Determine the [x, y] coordinate at the center of the cell enclosing the given text.  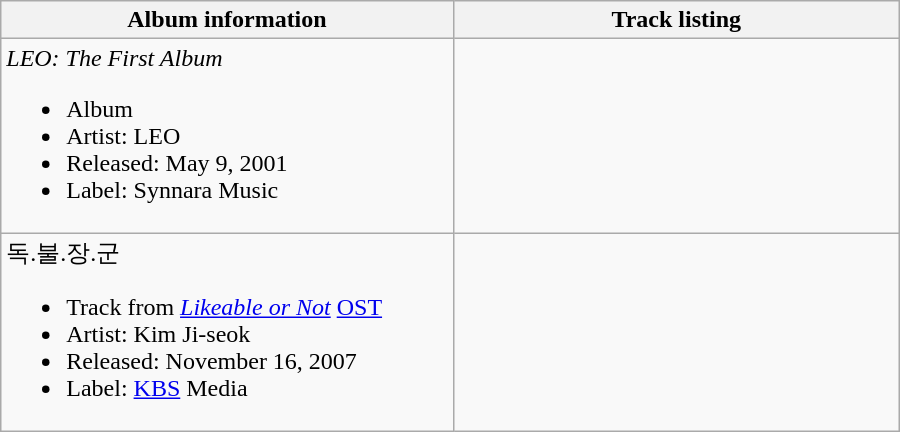
LEO: The First AlbumAlbumArtist: LEOReleased: May 9, 2001Label: Synnara Music [227, 136]
Track listing [676, 20]
Album information [227, 20]
독.불.장.군Track from Likeable or Not OSTArtist: Kim Ji-seokReleased: November 16, 2007Label: KBS Media [227, 332]
